Pinpoint the cell where the given text exists, returning its [x, y] midpoint coordinate. 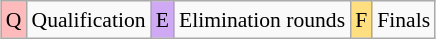
Finals [404, 20]
F [361, 20]
Q [14, 20]
E [162, 20]
Qualification [89, 20]
Elimination rounds [262, 20]
